Return [X, Y] of the center of cell containing provided text 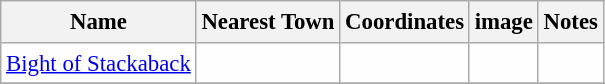
Bight of Stackaback [98, 62]
Notes [570, 22]
image [504, 22]
Name [98, 22]
Coordinates [405, 22]
Nearest Town [268, 22]
